Return [x, y] of the center of cell containing provided text 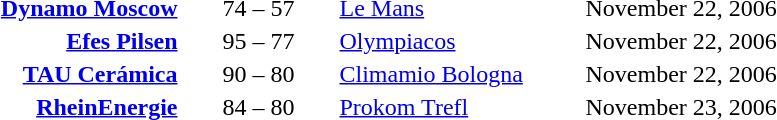
90 – 80 [258, 74]
95 – 77 [258, 41]
Climamio Bologna [460, 74]
Olympiacos [460, 41]
